Determine the (X, Y) coordinate at the center of the cell enclosing the given text.  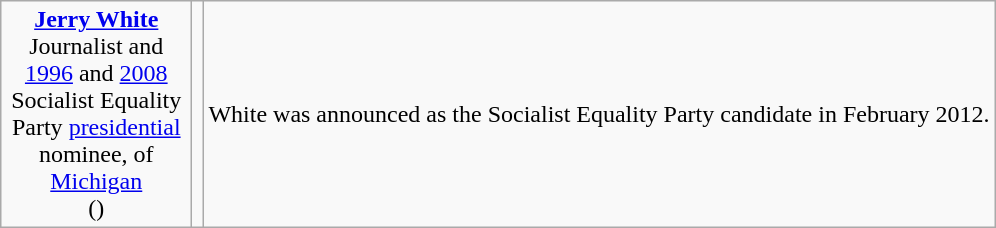
Jerry WhiteJournalist and 1996 and 2008 Socialist Equality Party presidential nominee, of Michigan() (96, 114)
White was announced as the Socialist Equality Party candidate in February 2012. (599, 114)
